Capture the cell that displays the provided text and extract its (x, y) central coordinate. 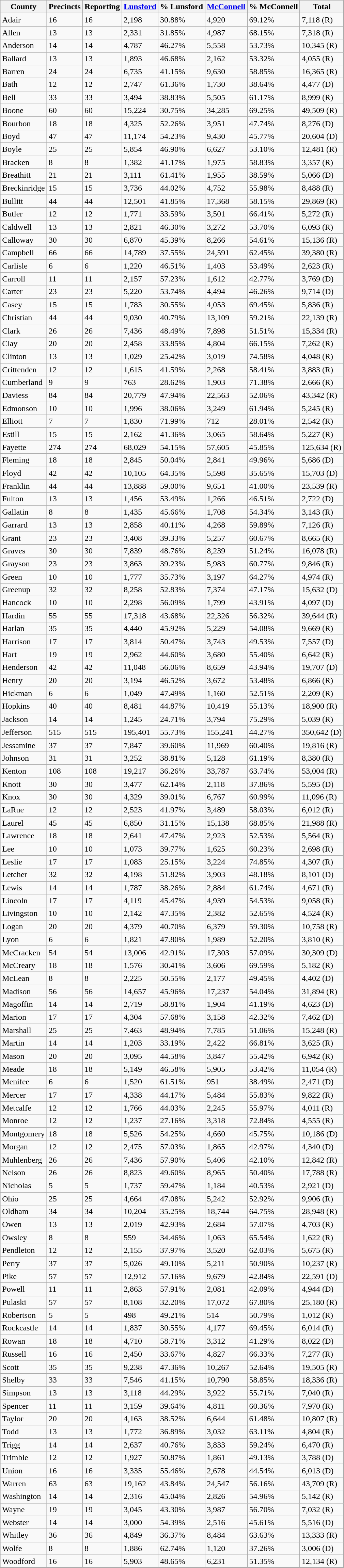
49.60% (182, 1173)
3,501 (226, 214)
Hardin (24, 616)
4,555 (R) (322, 1121)
39.77% (182, 849)
7,785 (226, 1030)
Marion (24, 1017)
Wolfe (24, 1548)
Calloway (24, 240)
38.52% (182, 1419)
45.75% (273, 1134)
54.53% (273, 901)
Kenton (24, 771)
42.91% (182, 952)
Robertson (24, 1315)
8,108 (140, 1302)
33,787 (226, 771)
1,266 (226, 499)
4,660 (226, 1134)
Crittenden (24, 369)
68,029 (140, 447)
22,139 (R) (322, 318)
49.13% (273, 1458)
3,494 (140, 97)
Hopkins (24, 706)
5,229 (226, 629)
10,758 (R) (322, 926)
3,606 (226, 965)
8,022 (D) (322, 1341)
59.00% (182, 486)
54.25% (182, 1134)
5,598 (226, 473)
3,095 (140, 1056)
Leslie (24, 862)
% Lunsford (182, 7)
47.08% (182, 1198)
72.84% (273, 1121)
7,839 (140, 551)
4,623 (D) (322, 1004)
30.41% (182, 965)
3,249 (226, 408)
3,032 (226, 1432)
43.30% (182, 1509)
38.06% (182, 408)
40.11% (182, 525)
52.83% (182, 590)
43.91% (273, 603)
24,591 (226, 253)
Jefferson (24, 732)
2,458 (140, 343)
17,368 (226, 201)
65.54% (273, 1238)
5,149 (140, 1069)
48.49% (182, 330)
44.17% (182, 1095)
Hickman (24, 693)
55.71% (273, 1393)
1,622 (R) (322, 1238)
25.15% (182, 862)
48.18% (273, 875)
4,804 (R) (322, 1432)
Nicholas (24, 1185)
34,285 (226, 110)
3,951 (226, 123)
10,237 (R) (322, 1263)
5,505 (226, 97)
59.89% (273, 525)
1,861 (226, 1458)
6,627 (226, 149)
16,365 (R) (322, 71)
Carroll (24, 279)
Campbell (24, 253)
5,516 (D) (322, 1522)
3,318 (226, 1121)
4,787 (140, 46)
Total (322, 7)
1,615 (140, 369)
6,642 (R) (322, 654)
Grant (24, 538)
1,893 (140, 59)
Johnson (24, 758)
350,642 (D) (322, 732)
36.37% (182, 1535)
5,595 (D) (322, 784)
5,406 (226, 1160)
Estill (24, 434)
31,894 (R) (322, 991)
2,081 (226, 1289)
Bracken (24, 162)
2,523 (140, 810)
1,766 (140, 1108)
Breckinridge (24, 188)
3,477 (140, 784)
Butler (24, 214)
1,012 (R) (322, 1315)
63.11% (273, 1432)
22,326 (226, 616)
1,456 (140, 499)
4,710 (140, 1341)
44.29% (182, 1393)
7,463 (140, 1030)
Grayson (24, 564)
Laurel (24, 823)
4,340 (D) (322, 1147)
48.76% (182, 551)
40.79% (182, 318)
39.23% (182, 564)
Perry (24, 1263)
8,258 (140, 590)
19,707 (D) (322, 667)
50.40% (273, 1173)
48.94% (182, 1030)
Edmonson (24, 408)
69.59% (273, 965)
52.26% (182, 123)
4,974 (R) (322, 577)
5,242 (226, 1198)
24,547 (226, 1484)
2,826 (226, 1497)
3,111 (140, 175)
2,923 (226, 836)
2,298 (140, 603)
57.91% (182, 1289)
61.94% (273, 408)
Harlan (24, 629)
6,379 (226, 926)
2,821 (140, 227)
Lawrence (24, 836)
37.26% (273, 1548)
42.84% (273, 1276)
1,049 (140, 693)
56.09% (182, 603)
7,040 (R) (322, 1393)
4,379 (140, 926)
20,779 (140, 395)
4,097 (D) (322, 603)
12,134 (R) (322, 1561)
9,846 (R) (322, 564)
Lyon (24, 939)
Washington (24, 1497)
6,231 (226, 1561)
Wayne (24, 1509)
32.20% (182, 1302)
54.34% (273, 512)
1,403 (226, 266)
Floyd (24, 473)
54.04% (273, 991)
64.75% (273, 1212)
6,014 (R) (322, 1328)
Webster (24, 1522)
2,747 (140, 84)
9,679 (226, 1276)
6,093 (R) (322, 227)
Magoffin (24, 1004)
Logan (24, 926)
6,870 (140, 240)
47.17% (273, 590)
McCracken (24, 952)
41.36% (182, 434)
Mercer (24, 1095)
44.54% (273, 1471)
61.74% (273, 888)
44.87% (182, 706)
8,659 (226, 667)
2,623 (R) (322, 266)
3,335 (140, 1471)
10,345 (R) (322, 46)
5,854 (140, 149)
35.73% (182, 577)
66.15% (273, 343)
4,307 (R) (322, 862)
41.00% (273, 486)
13,006 (140, 952)
5,272 (R) (322, 214)
McConnell (226, 7)
2,637 (140, 1445)
43.84% (182, 1484)
Rockcastle (24, 1328)
4,053 (226, 305)
Fayette (24, 447)
61.17% (273, 97)
59.30% (273, 926)
74.85% (273, 862)
3,158 (226, 1017)
57,605 (226, 447)
57.09% (273, 952)
1,927 (140, 1458)
46.68% (182, 59)
2,245 (226, 1108)
56.06% (182, 667)
5,182 (R) (322, 965)
52.65% (273, 914)
Anderson (24, 46)
Owen (24, 1225)
Cumberland (24, 383)
38.64% (273, 84)
1,625 (226, 849)
5,128 (226, 758)
1,435 (140, 512)
9,669 (R) (322, 629)
52.64% (273, 1367)
Allen (24, 33)
2,225 (140, 978)
9,906 (R) (322, 1198)
45.04% (182, 1497)
9,238 (140, 1367)
10,419 (226, 706)
28.01% (273, 421)
3,000 (140, 1522)
5,066 (D) (322, 175)
60.99% (273, 797)
4,920 (226, 20)
2,719 (140, 1004)
44.27% (273, 732)
27.16% (182, 1121)
Bath (24, 84)
Caldwell (24, 227)
30.88% (182, 20)
2,678 (226, 1471)
Hart (24, 654)
19,816 (R) (322, 745)
5,558 (226, 46)
Fleming (24, 460)
38.83% (182, 97)
1,772 (140, 1432)
49.53% (273, 642)
4,119 (140, 901)
Whitley (24, 1535)
4,198 (140, 875)
10,267 (226, 1367)
Bullitt (24, 201)
46.58% (182, 1069)
71.99% (182, 421)
712 (226, 421)
55.98% (273, 188)
9,822 (R) (322, 1095)
7,462 (D) (322, 1017)
1,160 (226, 693)
45.77% (273, 136)
1,737 (140, 1185)
1,865 (226, 1147)
3,672 (226, 680)
31.15% (182, 823)
9,030 (140, 318)
Bell (24, 97)
51.35% (273, 1561)
44.03% (182, 1108)
55.40% (273, 654)
39.64% (182, 1406)
68.15% (273, 33)
12,912 (140, 1276)
15,224 (140, 110)
Woodford (24, 1561)
46.26% (273, 292)
50.90% (273, 1263)
47.94% (182, 395)
2,142 (140, 914)
3,006 (D) (322, 1548)
1,237 (140, 1121)
155,241 (226, 732)
54.23% (182, 136)
8,276 (D) (322, 123)
4,304 (140, 1017)
Livingston (24, 914)
51.82% (182, 875)
41.19% (273, 1004)
4,827 (226, 1354)
Lincoln (24, 901)
5,526 (140, 1134)
2,316 (140, 1497)
3,922 (226, 1393)
3,794 (226, 719)
1,777 (140, 577)
43,709 (R) (322, 1484)
42.10% (273, 1160)
Fulton (24, 499)
6,850 (140, 823)
16,078 (R) (322, 551)
559 (140, 1238)
LaRue (24, 810)
58.64% (273, 434)
2,962 (140, 654)
Clinton (24, 356)
33.67% (182, 1354)
62.74% (182, 1548)
33.85% (182, 343)
Precincts (65, 7)
22,563 (226, 395)
15,138 (226, 823)
% McConnell (273, 7)
11,048 (140, 667)
4,703 (R) (322, 1225)
45.92% (182, 629)
2,157 (140, 279)
Nelson (24, 1173)
1,787 (140, 888)
Martin (24, 1043)
9,630 (226, 71)
3,312 (226, 1341)
3,489 (226, 810)
3,743 (226, 642)
71.38% (273, 383)
Franklin (24, 486)
Christian (24, 318)
38.81% (182, 758)
39.60% (182, 745)
5,675 (R) (322, 1250)
46.27% (182, 46)
County (24, 7)
Elliott (24, 421)
10,186 (D) (322, 1134)
Pike (24, 1276)
Garrard (24, 525)
7,277 (R) (322, 1354)
4,163 (140, 1419)
514 (226, 1315)
6,767 (226, 797)
39.33% (182, 538)
Taylor (24, 1419)
Daviess (24, 395)
55.97% (273, 1108)
7,546 (140, 1380)
40.53% (273, 1185)
41.85% (182, 201)
2,475 (140, 1147)
1,029 (140, 356)
12,501 (140, 201)
56.70% (273, 1509)
66.41% (273, 214)
39,644 (R) (322, 616)
60.40% (273, 745)
4,987 (226, 33)
54.96% (273, 1497)
1,903 (226, 383)
51.06% (273, 1030)
20,604 (D) (322, 136)
5,257 (226, 538)
45.39% (182, 240)
1,996 (140, 408)
2,516 (226, 1522)
54.08% (273, 629)
66.33% (273, 1354)
2,177 (226, 978)
55.42% (273, 1056)
13,109 (226, 318)
5,484 (226, 1095)
4,268 (226, 525)
59.21% (273, 318)
66.81% (273, 1043)
Todd (24, 1432)
763 (140, 383)
Clark (24, 330)
1,886 (140, 1548)
3,194 (140, 680)
15,632 (D) (322, 590)
12,842 (R) (322, 1160)
8,999 (R) (322, 97)
4,440 (140, 629)
2,019 (140, 1225)
60.67% (273, 538)
5,039 (R) (322, 719)
19,217 (140, 771)
5,903 (140, 1561)
3,883 (R) (322, 369)
68.85% (273, 823)
4,944 (D) (322, 1289)
Powell (24, 1289)
11,969 (226, 745)
38.49% (273, 1082)
Morgan (24, 1147)
1,989 (226, 939)
39.01% (182, 797)
60.23% (273, 849)
17,072 (226, 1302)
34.46% (182, 1238)
59.47% (182, 1185)
17,237 (226, 991)
43.94% (273, 667)
2,422 (226, 1043)
1,830 (140, 421)
5,836 (R) (322, 305)
3,814 (140, 642)
2,542 (R) (322, 421)
Carter (24, 292)
11,096 (R) (322, 797)
47.80% (182, 939)
58.71% (182, 1341)
7,557 (D) (322, 642)
58.03% (273, 810)
1,975 (226, 162)
15,248 (R) (322, 1030)
38.26% (182, 888)
Carlisle (24, 266)
9,651 (226, 486)
15,136 (R) (322, 240)
1,730 (226, 84)
57.90% (182, 1160)
61.36% (182, 84)
60.77% (273, 564)
Owsley (24, 1238)
Jackson (24, 719)
5,220 (140, 292)
42.77% (273, 279)
9,430 (226, 136)
4,849 (140, 1535)
3,357 (R) (322, 162)
3,736 (140, 188)
3,197 (226, 577)
10,807 (R) (322, 1419)
Clay (24, 343)
62.03% (273, 1250)
7,847 (140, 745)
5,564 (R) (322, 836)
4,055 (R) (322, 59)
17,303 (226, 952)
31.85% (182, 33)
52.06% (273, 395)
44.02% (182, 188)
2,155 (140, 1250)
McLean (24, 978)
1,837 (140, 1328)
2,921 (D) (322, 1185)
1,083 (140, 862)
36.89% (182, 1432)
53.42% (273, 1069)
46.30% (182, 227)
38.59% (273, 175)
33.19% (182, 1043)
1,063 (226, 1238)
2,450 (140, 1354)
74.58% (273, 356)
2,331 (140, 33)
62.45% (273, 253)
47.49% (182, 693)
2,845 (140, 460)
22,591 (D) (322, 1276)
Warren (24, 1484)
Casey (24, 305)
2,884 (226, 888)
18,900 (R) (322, 706)
75.29% (273, 719)
58.15% (273, 201)
50.04% (182, 460)
62.14% (182, 784)
2,698 (R) (322, 849)
59.24% (273, 1445)
Henry (24, 680)
Henderson (24, 667)
49.96% (273, 460)
2,858 (140, 525)
19,162 (140, 1484)
Ohio (24, 1198)
2,118 (226, 784)
69.25% (273, 110)
2,471 (D) (322, 1082)
8,965 (226, 1173)
1,120 (226, 1548)
7,118 (R) (322, 20)
30,309 (D) (322, 952)
3,680 (226, 654)
Metcalfe (24, 1108)
1,799 (226, 603)
57.03% (182, 1147)
3,045 (140, 1509)
53.48% (273, 680)
Knott (24, 784)
Graves (24, 551)
50.55% (182, 978)
Lee (24, 849)
Rowan (24, 1341)
3,272 (226, 227)
52.51% (273, 693)
55.83% (273, 1095)
47.47% (182, 836)
43.68% (182, 616)
53.32% (273, 59)
Boyd (24, 136)
6,470 (R) (322, 1445)
Harrison (24, 642)
36.26% (182, 771)
1,576 (140, 965)
Scott (24, 1367)
5,905 (226, 1069)
61.19% (273, 758)
15,334 (R) (322, 330)
33.59% (182, 214)
1,904 (226, 1004)
50.79% (273, 1315)
42.97% (273, 1147)
60.36% (273, 1406)
45.61% (273, 1522)
Breathitt (24, 175)
Pulaski (24, 1302)
Madison (24, 991)
Montgomery (24, 1134)
3,019 (226, 356)
6,644 (226, 1419)
4,811 (226, 1406)
45.96% (182, 991)
52.20% (273, 939)
7,318 (R) (322, 33)
Menifee (24, 1082)
Reporting (102, 7)
Spencer (24, 1406)
52.92% (273, 1198)
3,833 (226, 1445)
Barren (24, 71)
1,783 (140, 305)
19,505 (R) (322, 1367)
1,771 (140, 214)
25.42% (182, 356)
63.74% (273, 771)
4,402 (D) (322, 978)
3,065 (226, 434)
8,481 (140, 706)
8,484 (226, 1535)
28,948 (R) (322, 1212)
51.51% (273, 330)
41.59% (182, 369)
63.63% (273, 1535)
Trimble (24, 1458)
55.46% (182, 1471)
49,509 (R) (322, 110)
57.16% (182, 1276)
4,338 (140, 1095)
8,380 (R) (322, 758)
57.68% (182, 1017)
3,408 (140, 538)
54.61% (273, 240)
Muhlenberg (24, 1160)
28.62% (182, 383)
47.74% (273, 123)
8,488 (R) (322, 188)
1,612 (226, 279)
2,863 (140, 1289)
42.93% (182, 1225)
3,847 (226, 1056)
5,211 (226, 1263)
29,869 (R) (322, 201)
Meade (24, 1069)
17,788 (R) (322, 1173)
47.36% (182, 1367)
46.52% (182, 680)
61.48% (273, 1419)
53.73% (273, 46)
5,686 (D) (322, 460)
2,268 (226, 369)
4,524 (R) (322, 914)
64.27% (273, 577)
5,142 (R) (322, 1497)
58.81% (182, 1004)
8,101 (D) (322, 875)
58.83% (273, 162)
7,970 (R) (322, 1406)
4,011 (R) (322, 1108)
41.29% (273, 1341)
17,318 (140, 616)
3,159 (140, 1406)
1,821 (140, 939)
3,863 (140, 564)
Lunsford (140, 7)
10,204 (140, 1212)
35.25% (182, 1212)
6,942 (R) (322, 1056)
18,744 (226, 1212)
61.41% (182, 175)
125,634 (R) (322, 447)
39,380 (R) (322, 253)
3,987 (226, 1509)
3,810 (R) (322, 939)
42.09% (273, 1289)
25,180 (R) (322, 1302)
52.53% (273, 836)
2,198 (140, 20)
8,239 (226, 551)
498 (140, 1315)
54.15% (182, 447)
Pendleton (24, 1250)
Union (24, 1471)
5,026 (140, 1263)
7,374 (226, 590)
53.10% (273, 149)
4,494 (226, 292)
42.32% (273, 1017)
5,983 (226, 564)
3,520 (226, 1250)
7,032 (R) (322, 1509)
6,013 (D) (322, 1471)
57.23% (182, 279)
55.73% (182, 732)
Boyle (24, 149)
195,401 (140, 732)
Marshall (24, 1030)
8,266 (226, 240)
49.45% (273, 978)
47.35% (182, 914)
53,004 (R) (322, 771)
24.71% (182, 719)
4,329 (140, 797)
37.86% (273, 784)
13,333 (R) (322, 1535)
Gallatin (24, 512)
41.97% (182, 810)
6,735 (140, 71)
3,625 (R) (322, 1043)
1,520 (140, 1082)
Boone (24, 110)
45.66% (182, 512)
51.24% (273, 551)
2,382 (226, 914)
45.47% (182, 901)
41.17% (182, 162)
Russell (24, 1354)
3,769 (D) (322, 279)
64.35% (182, 473)
3,224 (226, 862)
8,665 (R) (322, 538)
951 (226, 1082)
Lewis (24, 888)
2,666 (R) (322, 383)
5,227 (R) (322, 434)
18,336 (R) (322, 1380)
Hancock (24, 603)
Jessamine (24, 745)
4,325 (140, 123)
13,888 (140, 486)
1,220 (140, 266)
3,788 (D) (322, 1458)
40.70% (182, 926)
2,722 (D) (322, 499)
1,382 (140, 162)
Oldham (24, 1212)
Bourbon (24, 123)
30.75% (182, 110)
1,073 (140, 849)
40.76% (182, 1445)
56.16% (273, 1484)
50.87% (182, 1458)
53.70% (273, 227)
53.74% (182, 292)
44.60% (182, 654)
4,939 (226, 901)
8,823 (140, 1173)
6,012 (R) (322, 810)
69.12% (273, 20)
35.65% (273, 473)
37.97% (182, 1250)
2,684 (226, 1225)
Simpson (24, 1393)
Mason (24, 1056)
57.07% (273, 1225)
2,841 (226, 460)
3,903 (226, 875)
49.21% (182, 1315)
1,184 (226, 1185)
Shelby (24, 1380)
49.10% (182, 1263)
Green (24, 577)
46.90% (182, 149)
9,058 (R) (322, 901)
4,664 (140, 1198)
2,209 (R) (322, 693)
Trigg (24, 1445)
6,866 (R) (322, 680)
11,054 (R) (322, 1069)
McCreary (24, 965)
3,143 (R) (322, 512)
4,477 (D) (322, 84)
14,789 (140, 253)
1,708 (226, 512)
15,703 (D) (322, 473)
48.65% (182, 1561)
2,641 (140, 836)
21,988 (R) (322, 823)
14,657 (140, 991)
4,752 (226, 188)
4,804 (226, 343)
56.32% (273, 616)
7,126 (R) (322, 525)
58.41% (273, 369)
55.13% (273, 706)
Ballard (24, 59)
12,481 (R) (322, 149)
50.47% (182, 642)
44.58% (182, 1056)
10,105 (140, 473)
61.51% (182, 1082)
43,342 (R) (322, 395)
Letcher (24, 875)
7,898 (226, 330)
4,177 (226, 1328)
3,252 (140, 758)
11,174 (140, 136)
1,203 (140, 1043)
3,118 (140, 1393)
4,671 (R) (322, 888)
1,955 (226, 175)
5,245 (R) (322, 408)
67.80% (273, 1302)
Greenup (24, 590)
Knox (24, 797)
9,714 (D) (322, 292)
Monroe (24, 1121)
1,245 (140, 719)
45.85% (273, 447)
Adair (24, 20)
7,262 (R) (322, 343)
54.39% (182, 1522)
4,048 (R) (322, 356)
37.55% (182, 253)
23,539 (R) (322, 486)
10,790 (226, 1380)
